Capture the cell that displays the provided text and extract its [X, Y] central coordinate. 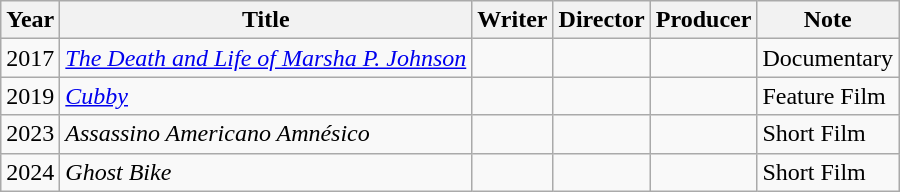
Assassino Americano Amnésico [266, 134]
Cubby [266, 96]
Year [30, 20]
Writer [512, 20]
Title [266, 20]
2023 [30, 134]
Documentary [828, 58]
Ghost Bike [266, 172]
2017 [30, 58]
The Death and Life of Marsha P. Johnson [266, 58]
Producer [704, 20]
Feature Film [828, 96]
Note [828, 20]
2024 [30, 172]
2019 [30, 96]
Director [602, 20]
